Determine the [X, Y] coordinate at the center of the cell enclosing the given text.  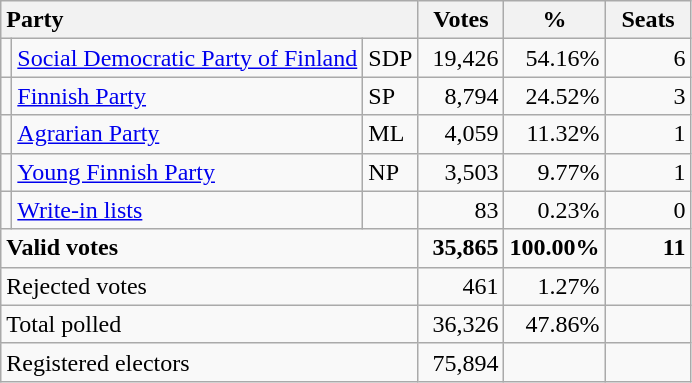
6 [648, 58]
SP [390, 96]
Social Democratic Party of Finland [188, 58]
Young Finnish Party [188, 172]
9.77% [554, 172]
% [554, 20]
3,503 [461, 172]
0 [648, 210]
24.52% [554, 96]
Rejected votes [210, 286]
461 [461, 286]
100.00% [554, 248]
NP [390, 172]
SDP [390, 58]
75,894 [461, 362]
Finnish Party [188, 96]
8,794 [461, 96]
1.27% [554, 286]
Write-in lists [188, 210]
Party [210, 20]
Total polled [210, 324]
35,865 [461, 248]
Agrarian Party [188, 134]
11 [648, 248]
Votes [461, 20]
ML [390, 134]
Valid votes [210, 248]
36,326 [461, 324]
47.86% [554, 324]
Registered electors [210, 362]
4,059 [461, 134]
Seats [648, 20]
19,426 [461, 58]
83 [461, 210]
3 [648, 96]
11.32% [554, 134]
54.16% [554, 58]
0.23% [554, 210]
